Detect which cell encompasses the target text, then output its [X, Y] center coordinate. 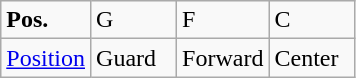
F [223, 20]
Position [46, 58]
Center [312, 58]
Pos. [46, 20]
Guard [134, 58]
Forward [223, 58]
G [134, 20]
C [312, 20]
